Find where the given text appears and provide that cell's center as [X, Y] coordinate. 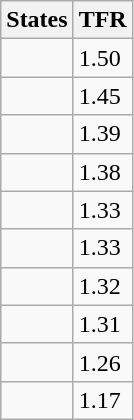
1.50 [102, 58]
1.38 [102, 172]
1.17 [102, 400]
States [37, 20]
1.31 [102, 324]
1.39 [102, 134]
1.26 [102, 362]
TFR [102, 20]
1.45 [102, 96]
1.32 [102, 286]
